Pinpoint the cell where the given text exists, returning its [x, y] midpoint coordinate. 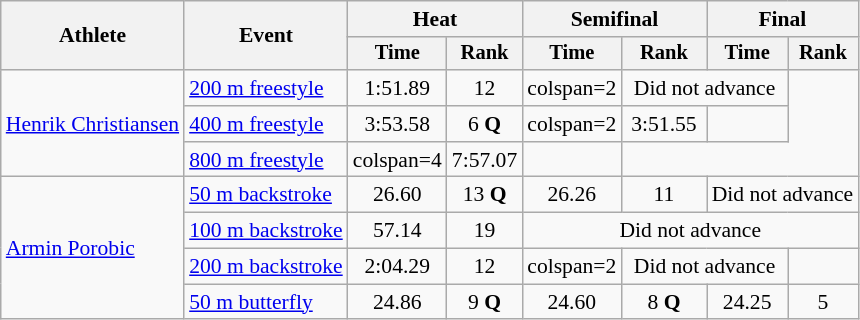
50 m butterfly [266, 302]
1:51.89 [398, 88]
200 m freestyle [266, 88]
Semifinal [614, 19]
200 m backstroke [266, 267]
24.25 [748, 302]
400 m freestyle [266, 124]
7:57.07 [484, 160]
3:53.58 [398, 124]
9 Q [484, 302]
5 [823, 302]
100 m backstroke [266, 231]
2:04.29 [398, 267]
57.14 [398, 231]
24.60 [572, 302]
Henrik Christiansen [92, 124]
24.86 [398, 302]
colspan=4 [398, 160]
26.26 [572, 195]
13 Q [484, 195]
26.60 [398, 195]
50 m backstroke [266, 195]
800 m freestyle [266, 160]
Heat [436, 19]
Event [266, 36]
19 [484, 231]
8 Q [664, 302]
Athlete [92, 36]
Armin Porobic [92, 248]
6 Q [484, 124]
3:51.55 [664, 124]
11 [664, 195]
Final [783, 19]
